Extract the (x, y) coordinate from the center of the cell holding the provided text.  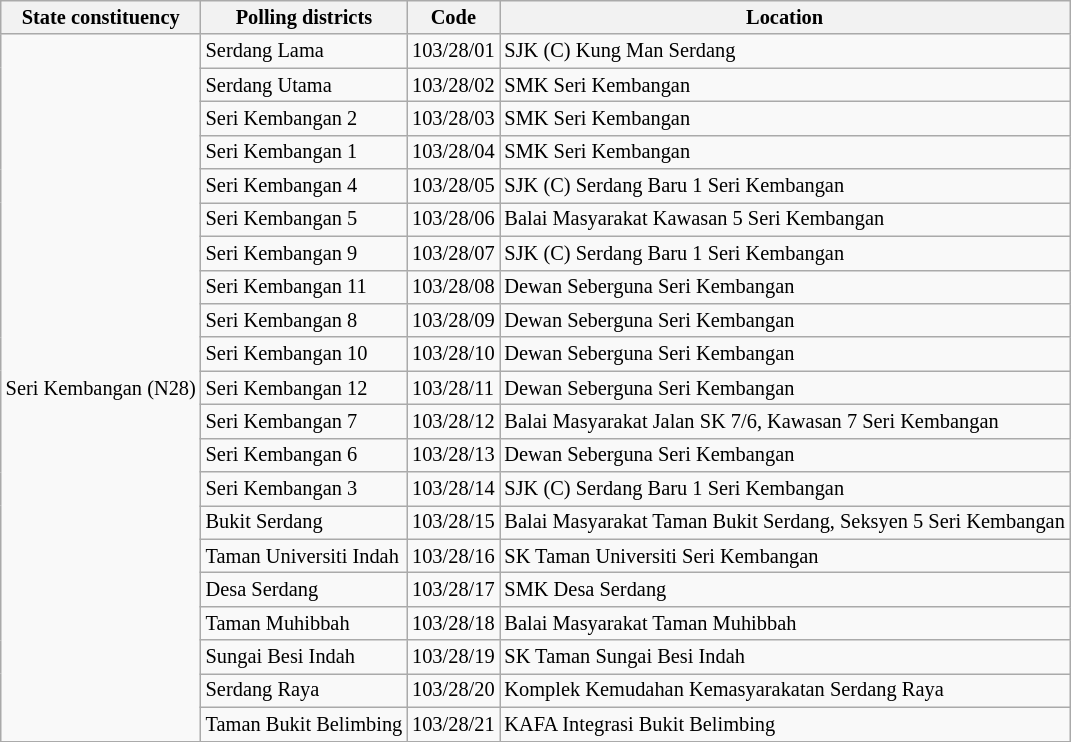
Seri Kembangan (N28) (101, 388)
Komplek Kemudahan Kemasyarakatan Serdang Raya (785, 690)
103/28/05 (453, 186)
Taman Bukit Belimbing (304, 724)
Balai Masyarakat Taman Muhibbah (785, 623)
SK Taman Sungai Besi Indah (785, 657)
103/28/11 (453, 388)
Taman Muhibbah (304, 623)
Seri Kembangan 10 (304, 354)
Sungai Besi Indah (304, 657)
Seri Kembangan 3 (304, 489)
103/28/17 (453, 589)
Seri Kembangan 1 (304, 152)
Seri Kembangan 11 (304, 287)
103/28/04 (453, 152)
Polling districts (304, 17)
103/28/08 (453, 287)
103/28/03 (453, 118)
103/28/16 (453, 556)
Serdang Raya (304, 690)
Location (785, 17)
SK Taman Universiti Seri Kembangan (785, 556)
Seri Kembangan 4 (304, 186)
Serdang Lama (304, 51)
103/28/21 (453, 724)
Balai Masyarakat Jalan SK 7/6, Kawasan 7 Seri Kembangan (785, 421)
103/28/12 (453, 421)
Desa Serdang (304, 589)
103/28/02 (453, 85)
103/28/09 (453, 320)
Code (453, 17)
SJK (C) Kung Man Serdang (785, 51)
Seri Kembangan 7 (304, 421)
103/28/13 (453, 455)
Seri Kembangan 8 (304, 320)
103/28/01 (453, 51)
Serdang Utama (304, 85)
Seri Kembangan 5 (304, 219)
103/28/14 (453, 489)
Balai Masyarakat Taman Bukit Serdang, Seksyen 5 Seri Kembangan (785, 522)
Seri Kembangan 12 (304, 388)
Taman Universiti Indah (304, 556)
Bukit Serdang (304, 522)
Seri Kembangan 2 (304, 118)
KAFA Integrasi Bukit Belimbing (785, 724)
103/28/19 (453, 657)
SMK Desa Serdang (785, 589)
103/28/18 (453, 623)
Balai Masyarakat Kawasan 5 Seri Kembangan (785, 219)
103/28/15 (453, 522)
103/28/06 (453, 219)
State constituency (101, 17)
103/28/10 (453, 354)
Seri Kembangan 9 (304, 253)
103/28/20 (453, 690)
103/28/07 (453, 253)
Seri Kembangan 6 (304, 455)
